Locate the cell with the specified text and output its (X, Y) center coordinate. 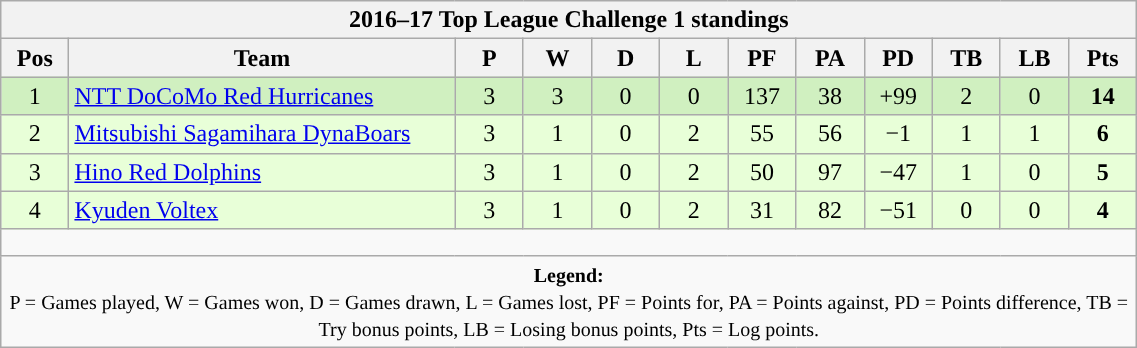
+99 (898, 96)
Hino Red Dolphins (262, 172)
W (557, 58)
Mitsubishi Sagamihara DynaBoars (262, 134)
56 (830, 134)
55 (762, 134)
82 (830, 210)
NTT DoCoMo Red Hurricanes (262, 96)
−47 (898, 172)
5 (1103, 172)
TB (966, 58)
Team (262, 58)
6 (1103, 134)
LB (1034, 58)
Pos (35, 58)
137 (762, 96)
D (625, 58)
PD (898, 58)
Kyuden Voltex (262, 210)
PA (830, 58)
38 (830, 96)
97 (830, 172)
31 (762, 210)
L (694, 58)
PF (762, 58)
14 (1103, 96)
−1 (898, 134)
−51 (898, 210)
P (489, 58)
2016–17 Top League Challenge 1 standings (569, 20)
50 (762, 172)
Pts (1103, 58)
